Pinpoint the cell where the given text exists, returning its [X, Y] midpoint coordinate. 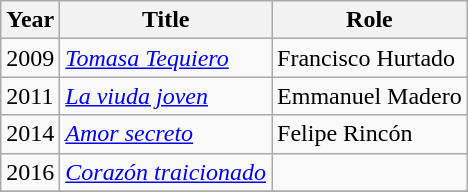
Corazón traicionado [166, 172]
Tomasa Tequiero [166, 58]
2009 [30, 58]
Francisco Hurtado [370, 58]
2014 [30, 134]
2016 [30, 172]
Role [370, 20]
La viuda joven [166, 96]
Amor secreto [166, 134]
2011 [30, 96]
Year [30, 20]
Felipe Rincón [370, 134]
Emmanuel Madero [370, 96]
Title [166, 20]
